Provide the [X, Y] coordinate of the cell's center where the given text is located.  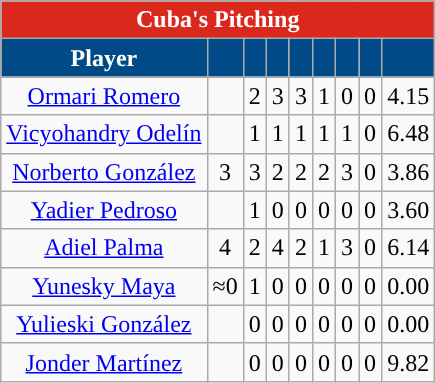
3.60 [408, 210]
6.48 [408, 134]
Norberto González [104, 172]
Player [104, 58]
Vicyohandry Odelín [104, 134]
4.15 [408, 96]
3.86 [408, 172]
Ormari Romero [104, 96]
Cuba's Pitching [218, 20]
Adiel Palma [104, 248]
Jonder Martínez [104, 362]
Yadier Pedroso [104, 210]
Yulieski González [104, 324]
Yunesky Maya [104, 286]
9.82 [408, 362]
≈0 [225, 286]
6.14 [408, 248]
